Scan for the cell matching the given text and deliver its [X, Y] coordinate at center. 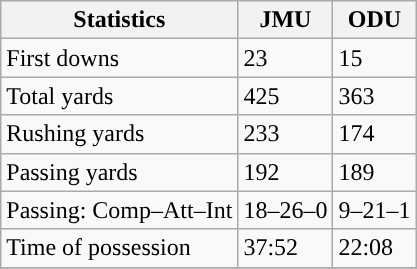
425 [286, 96]
174 [374, 134]
JMU [286, 20]
18–26–0 [286, 210]
First downs [120, 58]
ODU [374, 20]
22:08 [374, 248]
9–21–1 [374, 210]
37:52 [286, 248]
192 [286, 172]
Passing: Comp–Att–Int [120, 210]
Passing yards [120, 172]
363 [374, 96]
15 [374, 58]
Total yards [120, 96]
Statistics [120, 20]
189 [374, 172]
23 [286, 58]
233 [286, 134]
Time of possession [120, 248]
Rushing yards [120, 134]
